Detect which cell encompasses the target text, then output its [x, y] center coordinate. 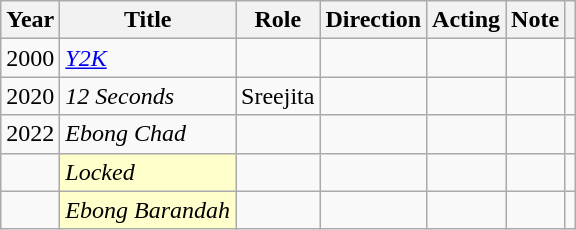
Locked [148, 172]
Acting [466, 20]
Direction [374, 20]
Title [148, 20]
Role [278, 20]
Y2K [148, 58]
12 Seconds [148, 96]
2000 [30, 58]
Ebong Barandah [148, 210]
Sreejita [278, 96]
Ebong Chad [148, 134]
Note [536, 20]
2022 [30, 134]
Year [30, 20]
2020 [30, 96]
